Pinpoint the cell where the given text exists, returning its (x, y) midpoint coordinate. 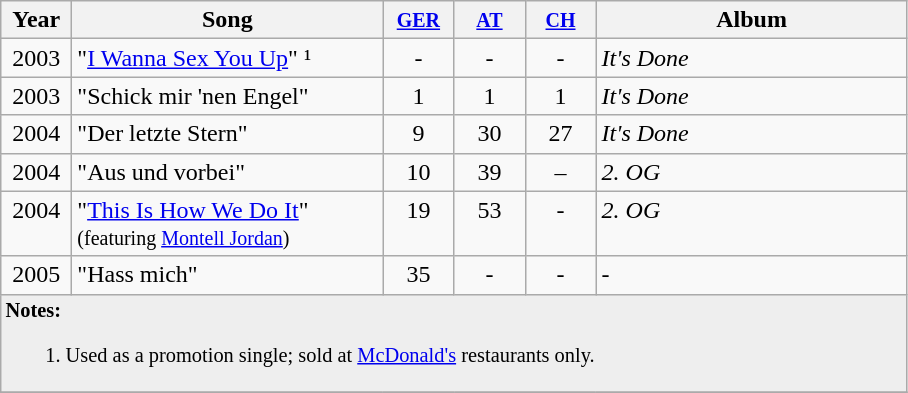
"Der letzte Stern" (228, 134)
39 (490, 172)
27 (560, 134)
35 (418, 275)
Album (752, 20)
Notes:Used as a promotion single; sold at McDonald's restaurants only. (454, 343)
53 (490, 224)
"Schick mir 'nen Engel" (228, 96)
"Aus und vorbei" (228, 172)
2005 (36, 275)
10 (418, 172)
19 (418, 224)
30 (490, 134)
9 (418, 134)
"Hass mich" (228, 275)
CH (560, 20)
GER (418, 20)
AT (490, 20)
– (560, 172)
Song (228, 20)
"This Is How We Do It"(featuring Montell Jordan) (228, 224)
Year (36, 20)
"I Wanna Sex You Up" ¹ (228, 58)
